Return the [X, Y] coordinate for the center point of the cell that contains the specified text.  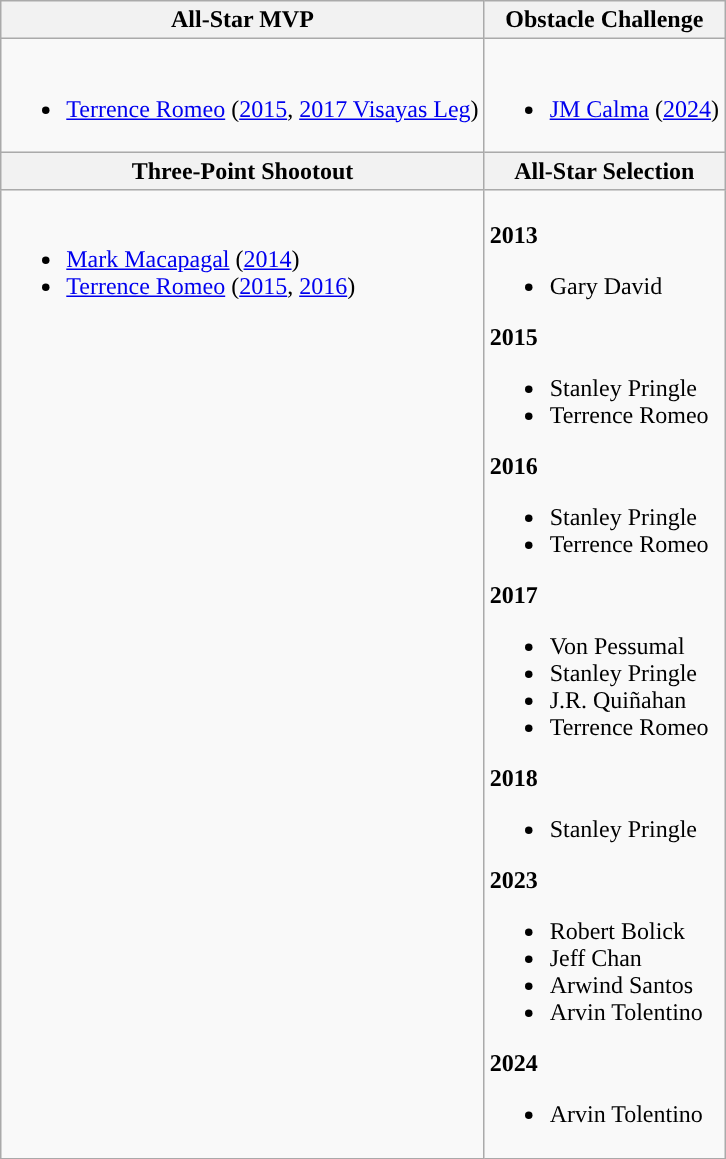
All-Star Selection [604, 171]
Mark Macapagal (2014)Terrence Romeo (2015, 2016) [242, 674]
All-Star MVP [242, 20]
Three-Point Shootout [242, 171]
Terrence Romeo (2015, 2017 Visayas Leg) [242, 96]
Obstacle Challenge [604, 20]
JM Calma (2024) [604, 96]
